Locate the cell with the specified text and output its (x, y) center coordinate. 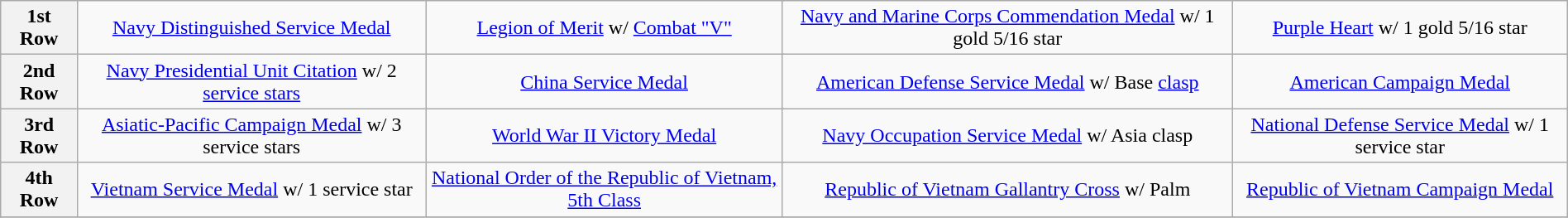
Legion of Merit w/ Combat "V" (604, 28)
1st Row (40, 28)
4th Row (40, 189)
American Campaign Medal (1399, 81)
Purple Heart w/ 1 gold 5/16 star (1399, 28)
Navy Occupation Service Medal w/ Asia clasp (1007, 136)
American Defense Service Medal w/ Base clasp (1007, 81)
3rd Row (40, 136)
Asiatic-Pacific Campaign Medal w/ 3 service stars (251, 136)
Republic of Vietnam Gallantry Cross w/ Palm (1007, 189)
Navy and Marine Corps Commendation Medal w/ 1 gold 5/16 star (1007, 28)
Navy Distinguished Service Medal (251, 28)
National Defense Service Medal w/ 1 service star (1399, 136)
2nd Row (40, 81)
World War II Victory Medal (604, 136)
National Order of the Republic of Vietnam, 5th Class (604, 189)
Navy Presidential Unit Citation w/ 2 service stars (251, 81)
Vietnam Service Medal w/ 1 service star (251, 189)
Republic of Vietnam Campaign Medal (1399, 189)
China Service Medal (604, 81)
